Output the [x, y] coordinate of the center of the cell containing the given text.  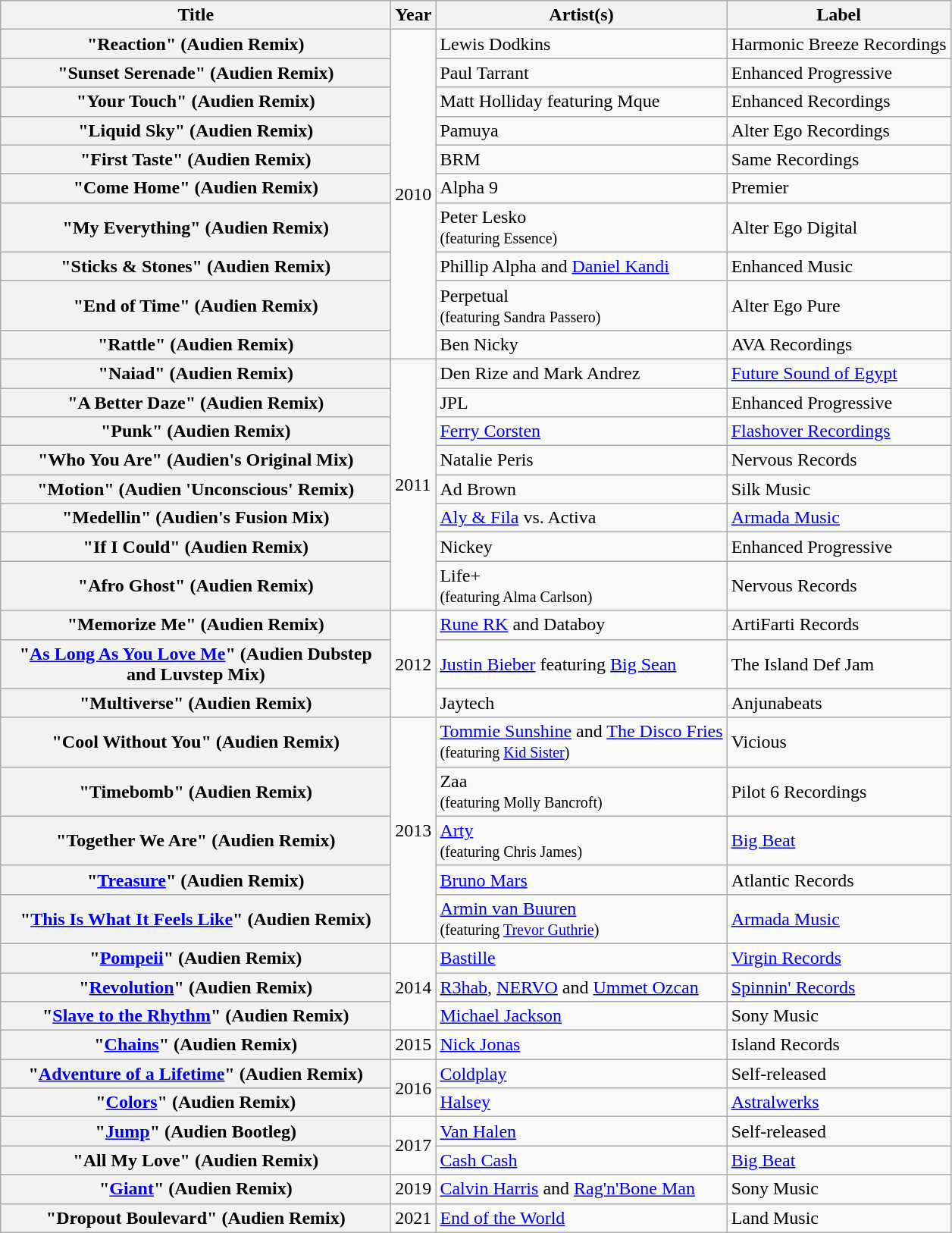
Justin Bieber featuring Big Sean [581, 664]
"Timebomb" (Audien Remix) [196, 792]
2011 [414, 485]
Flashover Recordings [838, 431]
Rune RK and Databoy [581, 625]
Michael Jackson [581, 1016]
Pamuya [581, 130]
Arty (featuring Chris James) [581, 840]
"Rattle" (Audien Remix) [196, 344]
"Naiad" (Audien Remix) [196, 373]
Enhanced Music [838, 266]
Peter Lesko (featuring Essence) [581, 227]
"Your Touch" (Audien Remix) [196, 102]
Nick Jonas [581, 1045]
"Multiverse" (Audien Remix) [196, 703]
Title [196, 15]
Armin van Buuren (featuring Trevor Guthrie) [581, 919]
"Cool Without You" (Audien Remix) [196, 742]
2010 [414, 194]
"Adventure of a Lifetime" (Audien Remix) [196, 1074]
Alter Ego Digital [838, 227]
Land Music [838, 1218]
2021 [414, 1218]
"Pompeii" (Audien Remix) [196, 958]
Label [838, 15]
Matt Holliday featuring Mque [581, 102]
Alpha 9 [581, 188]
"If I Could" (Audien Remix) [196, 547]
"My Everything" (Audien Remix) [196, 227]
Coldplay [581, 1074]
2012 [414, 664]
R3hab, NERVO and Ummet Ozcan [581, 987]
"Punk" (Audien Remix) [196, 431]
2019 [414, 1189]
Astralwerks [838, 1103]
2014 [414, 987]
Cash Cash [581, 1160]
Bastille [581, 958]
Harmonic Breeze Recordings [838, 44]
Vicious [838, 742]
Perpetual (featuring Sandra Passero) [581, 305]
2015 [414, 1045]
"Medellin" (Audien's Fusion Mix) [196, 518]
"Reaction" (Audien Remix) [196, 44]
Aly & Fila vs. Activa [581, 518]
Calvin Harris and Rag'n'Bone Man [581, 1189]
"First Taste" (Audien Remix) [196, 159]
"Treasure" (Audien Remix) [196, 880]
"End of Time" (Audien Remix) [196, 305]
"This Is What It Feels Like" (Audien Remix) [196, 919]
Ad Brown [581, 489]
Life+ (featuring Alma Carlson) [581, 585]
JPL [581, 403]
"Giant" (Audien Remix) [196, 1189]
"Motion" (Audien 'Unconscious' Remix) [196, 489]
Island Records [838, 1045]
Natalie Peris [581, 460]
Same Recordings [838, 159]
Anjunabeats [838, 703]
Zaa (featuring Molly Bancroft) [581, 792]
Halsey [581, 1103]
Enhanced Recordings [838, 102]
Nickey [581, 547]
"Liquid Sky" (Audien Remix) [196, 130]
"Memorize Me" (Audien Remix) [196, 625]
Lewis Dodkins [581, 44]
"Together We Are" (Audien Remix) [196, 840]
"A Better Daze" (Audien Remix) [196, 403]
"Sticks & Stones" (Audien Remix) [196, 266]
"Chains" (Audien Remix) [196, 1045]
Artist(s) [581, 15]
Ben Nicky [581, 344]
Van Halen [581, 1131]
Silk Music [838, 489]
BRM [581, 159]
"Jump" (Audien Bootleg) [196, 1131]
"Sunset Serenade" (Audien Remix) [196, 73]
Atlantic Records [838, 880]
Paul Tarrant [581, 73]
Year [414, 15]
Ferry Corsten [581, 431]
Tommie Sunshine and The Disco Fries (featuring Kid Sister) [581, 742]
ArtiFarti Records [838, 625]
Den Rize and Mark Andrez [581, 373]
Bruno Mars [581, 880]
Future Sound of Egypt [838, 373]
2016 [414, 1088]
Alter Ego Recordings [838, 130]
End of the World [581, 1218]
AVA Recordings [838, 344]
2017 [414, 1146]
"Slave to the Rhythm" (Audien Remix) [196, 1016]
The Island Def Jam [838, 664]
Jaytech [581, 703]
Virgin Records [838, 958]
"Who You Are" (Audien's Original Mix) [196, 460]
Phillip Alpha and Daniel Kandi [581, 266]
"Dropout Boulevard" (Audien Remix) [196, 1218]
Pilot 6 Recordings [838, 792]
Spinnin' Records [838, 987]
"All My Love" (Audien Remix) [196, 1160]
"Afro Ghost" (Audien Remix) [196, 585]
"Revolution" (Audien Remix) [196, 987]
2013 [414, 830]
Alter Ego Pure [838, 305]
Premier [838, 188]
"Come Home" (Audien Remix) [196, 188]
"Colors" (Audien Remix) [196, 1103]
"As Long As You Love Me" (Audien Dubstep and Luvstep Mix) [196, 664]
